From the cell containing the given text, extract its center point as [X, Y] coordinate. 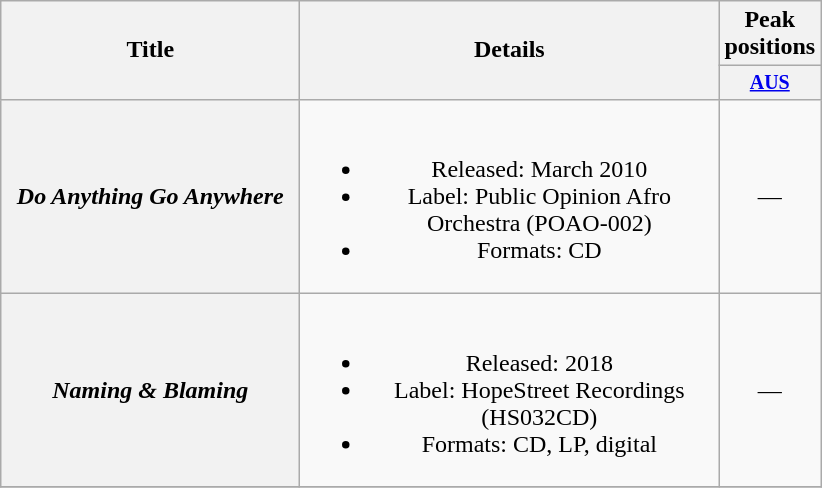
Title [150, 50]
Peak positions [770, 34]
Do Anything Go Anywhere [150, 196]
Details [510, 50]
Released: 2018Label: HopeStreet Recordings (HS032CD)Formats: CD, LP, digital [510, 390]
Released: March 2010Label: Public Opinion Afro Orchestra (POAO-002)Formats: CD [510, 196]
Naming & Blaming [150, 390]
AUS [770, 82]
